Scan for the cell matching the given text and deliver its [x, y] coordinate at center. 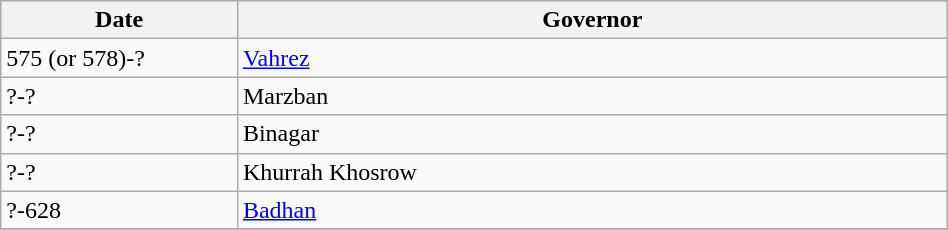
Vahrez [592, 58]
Khurrah Khosrow [592, 172]
Date [120, 20]
575 (or 578)-? [120, 58]
Binagar [592, 134]
Marzban [592, 96]
?-628 [120, 210]
Badhan [592, 210]
Governor [592, 20]
